From the cell containing the given text, extract its center point as (X, Y) coordinate. 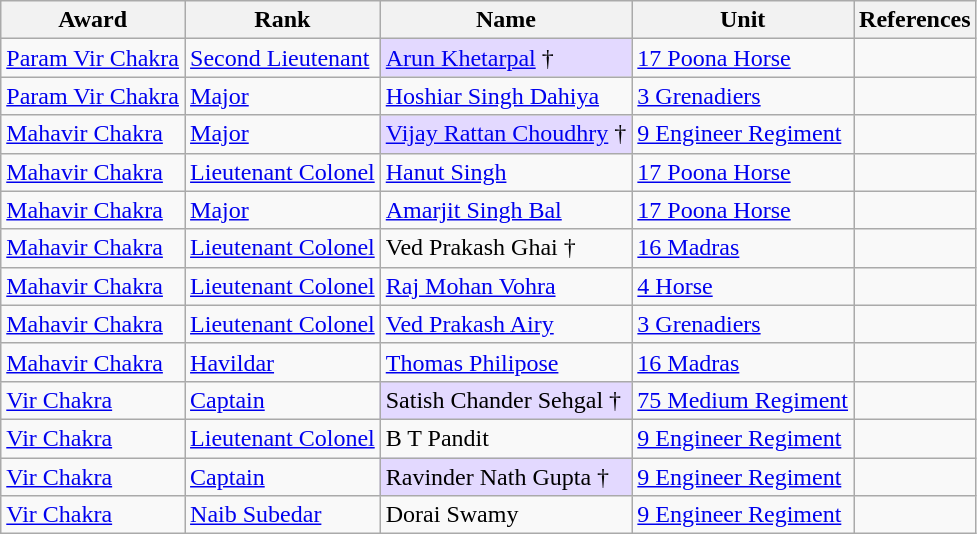
Hoshiar Singh Dahiya (506, 96)
Ved Prakash Airy (506, 324)
Amarjit Singh Bal (506, 210)
Ved Prakash Ghai † (506, 248)
Naib Subedar (283, 515)
Name (506, 20)
Satish Chander Sehgal † (506, 400)
Second Lieutenant (283, 58)
Havildar (283, 362)
75 Medium Regiment (743, 400)
References (916, 20)
Hanut Singh (506, 172)
Ravinder Nath Gupta † (506, 477)
Dorai Swamy (506, 515)
B T Pandit (506, 438)
4 Horse (743, 286)
Rank (283, 20)
Thomas Philipose (506, 362)
Vijay Rattan Choudhry † (506, 134)
Raj Mohan Vohra (506, 286)
Unit (743, 20)
Arun Khetarpal † (506, 58)
Award (93, 20)
